Return the (X, Y) coordinate for the center point of the cell that contains the specified text.  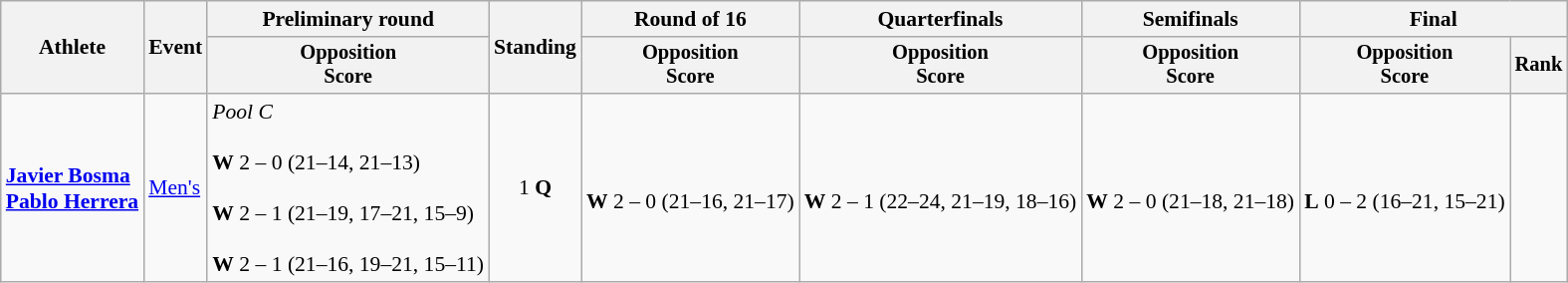
W 2 – 1 (22–24, 21–19, 18–16) (941, 187)
Athlete (72, 48)
Pool CW 2 – 0 (21–14, 21–13)W 2 – 1 (21–19, 17–21, 15–9)W 2 – 1 (21–16, 19–21, 15–11) (348, 187)
Rank (1539, 66)
Javier BosmaPablo Herrera (72, 187)
Men's (175, 187)
Event (175, 48)
Standing (536, 48)
Semifinals (1191, 19)
1 Q (536, 187)
Quarterfinals (941, 19)
Preliminary round (348, 19)
W 2 – 0 (21–18, 21–18) (1191, 187)
W 2 – 0 (21–16, 21–17) (691, 187)
Round of 16 (691, 19)
Final (1434, 19)
L 0 – 2 (16–21, 15–21) (1405, 187)
